Find where the given text appears and provide that cell's center as (X, Y) coordinate. 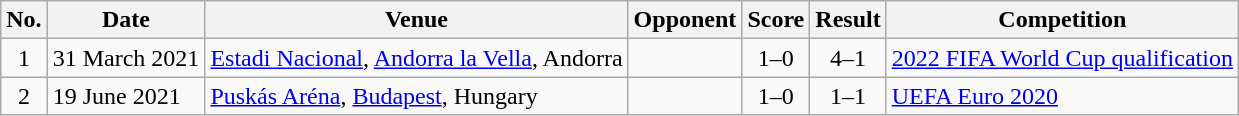
1–1 (848, 96)
UEFA Euro 2020 (1062, 96)
Score (776, 20)
Venue (416, 20)
Puskás Aréna, Budapest, Hungary (416, 96)
31 March 2021 (126, 58)
No. (24, 20)
4–1 (848, 58)
2 (24, 96)
Opponent (685, 20)
Date (126, 20)
Estadi Nacional, Andorra la Vella, Andorra (416, 58)
19 June 2021 (126, 96)
2022 FIFA World Cup qualification (1062, 58)
1 (24, 58)
Competition (1062, 20)
Result (848, 20)
